Provide the (x, y) coordinate of the cell's center where the given text is located.  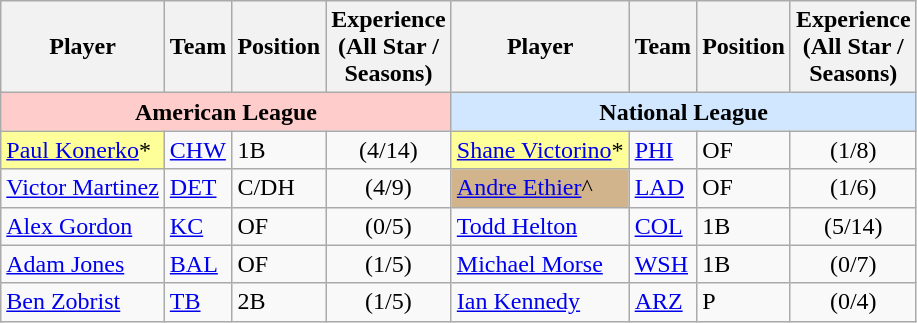
Ben Zobrist (83, 302)
LAD (663, 188)
(1/8) (853, 150)
Shane Victorino* (540, 150)
(0/7) (853, 264)
Ian Kennedy (540, 302)
2B (279, 302)
Victor Martinez (83, 188)
DET (198, 188)
KC (198, 226)
Paul Konerko* (83, 150)
WSH (663, 264)
ARZ (663, 302)
(0/5) (389, 226)
American League (226, 112)
PHI (663, 150)
TB (198, 302)
Andre Ethier^ (540, 188)
Adam Jones (83, 264)
Michael Morse (540, 264)
BAL (198, 264)
(1/6) (853, 188)
Alex Gordon (83, 226)
(0/4) (853, 302)
(5/14) (853, 226)
P (744, 302)
National League (684, 112)
C/DH (279, 188)
COL (663, 226)
CHW (198, 150)
(4/9) (389, 188)
Todd Helton (540, 226)
(4/14) (389, 150)
